For the text-containing cell, return its midpoint in [X, Y] coordinate format. 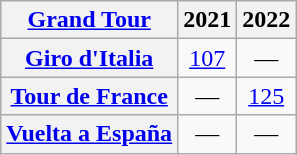
125 [266, 96]
Giro d'Italia [90, 58]
2022 [266, 20]
2021 [208, 20]
Vuelta a España [90, 134]
Grand Tour [90, 20]
Tour de France [90, 96]
107 [208, 58]
